Locate the cell with the specified text and output its [X, Y] center coordinate. 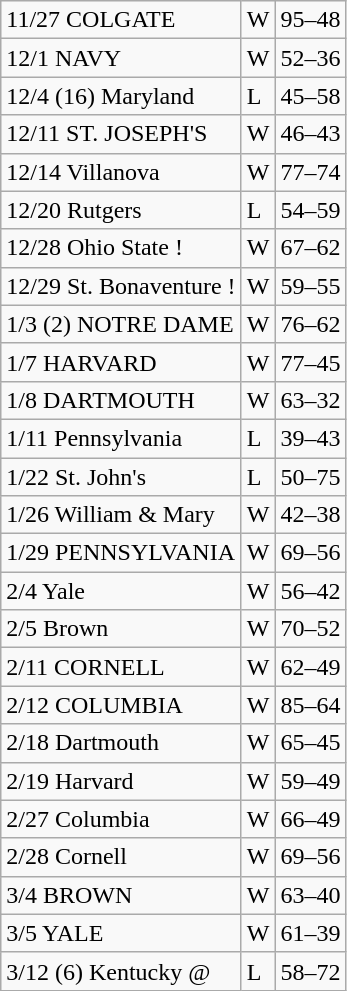
62–49 [310, 667]
50–75 [310, 477]
2/4 Yale [121, 591]
85–64 [310, 705]
46–43 [310, 134]
61–39 [310, 933]
12/11 ST. JOSEPH'S [121, 134]
39–43 [310, 438]
1/7 HARVARD [121, 362]
2/18 Dartmouth [121, 743]
76–62 [310, 324]
65–45 [310, 743]
3/12 (6) Kentucky @ [121, 971]
1/11 Pennsylvania [121, 438]
2/19 Harvard [121, 781]
45–58 [310, 96]
42–38 [310, 515]
1/3 (2) NOTRE DAME [121, 324]
58–72 [310, 971]
70–52 [310, 629]
66–49 [310, 819]
1/8 DARTMOUTH [121, 400]
59–49 [310, 781]
59–55 [310, 286]
2/5 Brown [121, 629]
95–48 [310, 20]
12/14 Villanova [121, 172]
77–74 [310, 172]
63–32 [310, 400]
2/11 CORNELL [121, 667]
11/27 COLGATE [121, 20]
67–62 [310, 248]
3/4 BROWN [121, 895]
2/12 COLUMBIA [121, 705]
1/22 St. John's [121, 477]
12/4 (16) Maryland [121, 96]
1/26 William & Mary [121, 515]
3/5 YALE [121, 933]
12/29 St. Bonaventure ! [121, 286]
77–45 [310, 362]
12/1 NAVY [121, 58]
12/28 Ohio State ! [121, 248]
56–42 [310, 591]
12/20 Rutgers [121, 210]
2/27 Columbia [121, 819]
2/28 Cornell [121, 857]
1/29 PENNSYLVANIA [121, 553]
52–36 [310, 58]
54–59 [310, 210]
63–40 [310, 895]
